Pinpoint the cell where the given text exists, returning its (X, Y) midpoint coordinate. 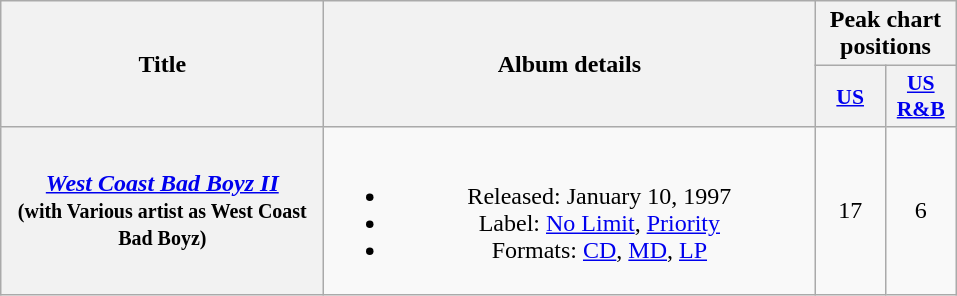
Album details (570, 64)
Peak chart positions (886, 34)
USR&B (920, 96)
Released: January 10, 1997Label: No Limit, PriorityFormats: CD, MD, LP (570, 210)
17 (850, 210)
US (850, 96)
6 (920, 210)
West Coast Bad Boyz II(with Various artist as West Coast Bad Boyz) (162, 210)
Title (162, 64)
